Determine the [x, y] coordinate at the center of the cell enclosing the given text.  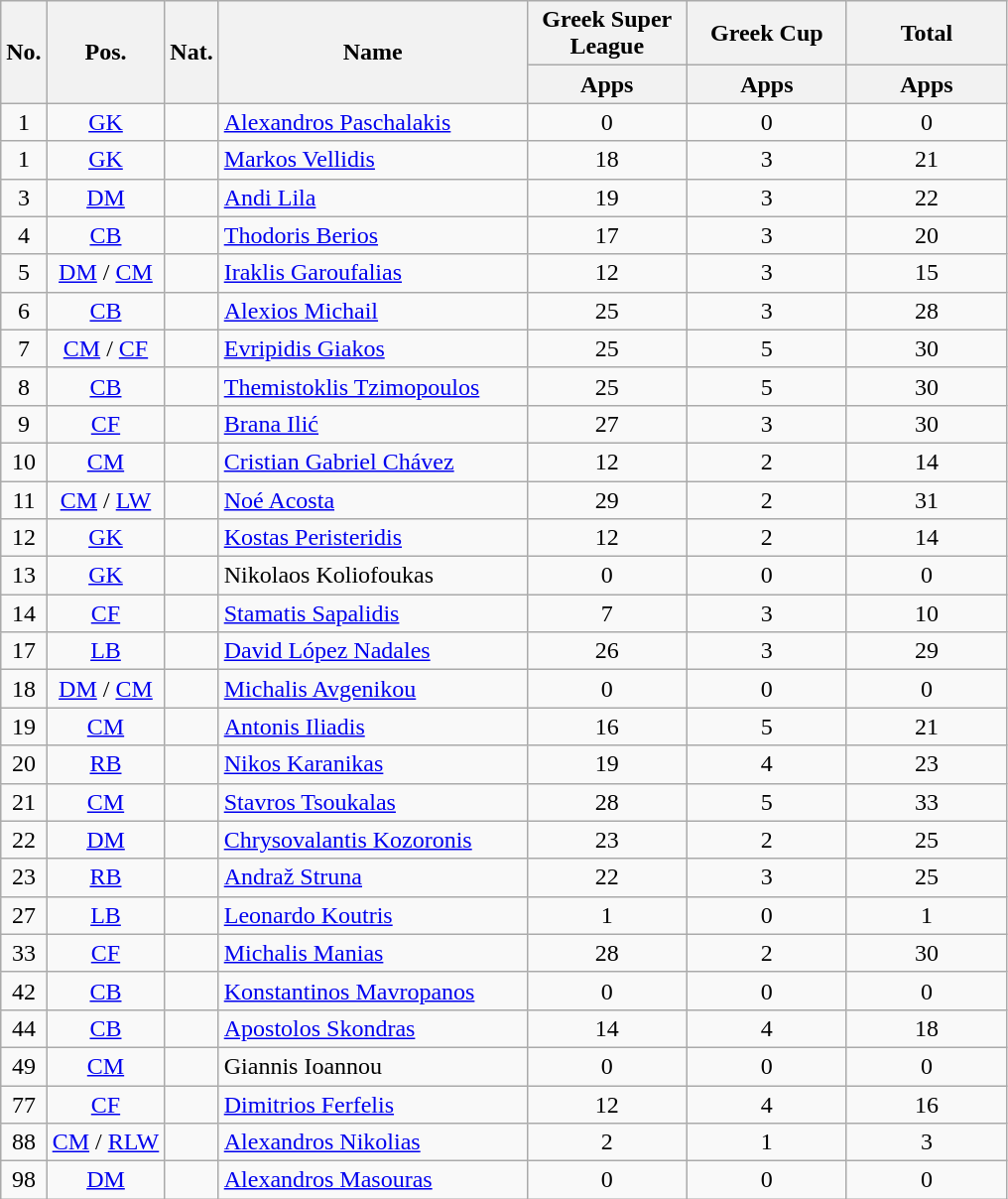
Pos. [105, 52]
13 [24, 576]
6 [24, 311]
Leonardo Koutris [373, 915]
Alexandros Masouras [373, 1180]
Brana Ilić [373, 424]
11 [24, 499]
31 [927, 499]
CM / CF [105, 348]
CM / RLW [105, 1142]
Andi Lila [373, 198]
Stavros Tsoukalas [373, 802]
David López Nadales [373, 651]
Cristian Gabriel Chávez [373, 462]
Michalis Avgenikou [373, 689]
Greek Cup [766, 34]
98 [24, 1180]
Iraklis Garoufalias [373, 273]
Greek Super League [607, 34]
Total [927, 34]
Markos Vellidis [373, 160]
Antonis Iliadis [373, 727]
Nat. [191, 52]
44 [24, 1028]
No. [24, 52]
Alexandros Nikolias [373, 1142]
Stamatis Sapalidis [373, 613]
26 [607, 651]
Noé Acosta [373, 499]
Konstantinos Mavropanos [373, 991]
CM / LW [105, 499]
Michalis Manias [373, 953]
Alexandros Paschalakis [373, 122]
Apostolos Skondras [373, 1028]
Alexios Michail [373, 311]
Name [373, 52]
Themistoklis Tzimopoulos [373, 386]
Andraž Struna [373, 877]
8 [24, 386]
Nikolaos Koliofoukas [373, 576]
Nikos Karanikas [373, 764]
Chrysovalantis Kozoronis [373, 840]
Evripidis Giakos [373, 348]
Giannis Ioannou [373, 1066]
Dimitrios Ferfelis [373, 1105]
15 [927, 273]
Kostas Peristeridis [373, 538]
Thodoris Berios [373, 235]
49 [24, 1066]
9 [24, 424]
77 [24, 1105]
42 [24, 991]
88 [24, 1142]
